Find where the given text appears and provide that cell's center as (x, y) coordinate. 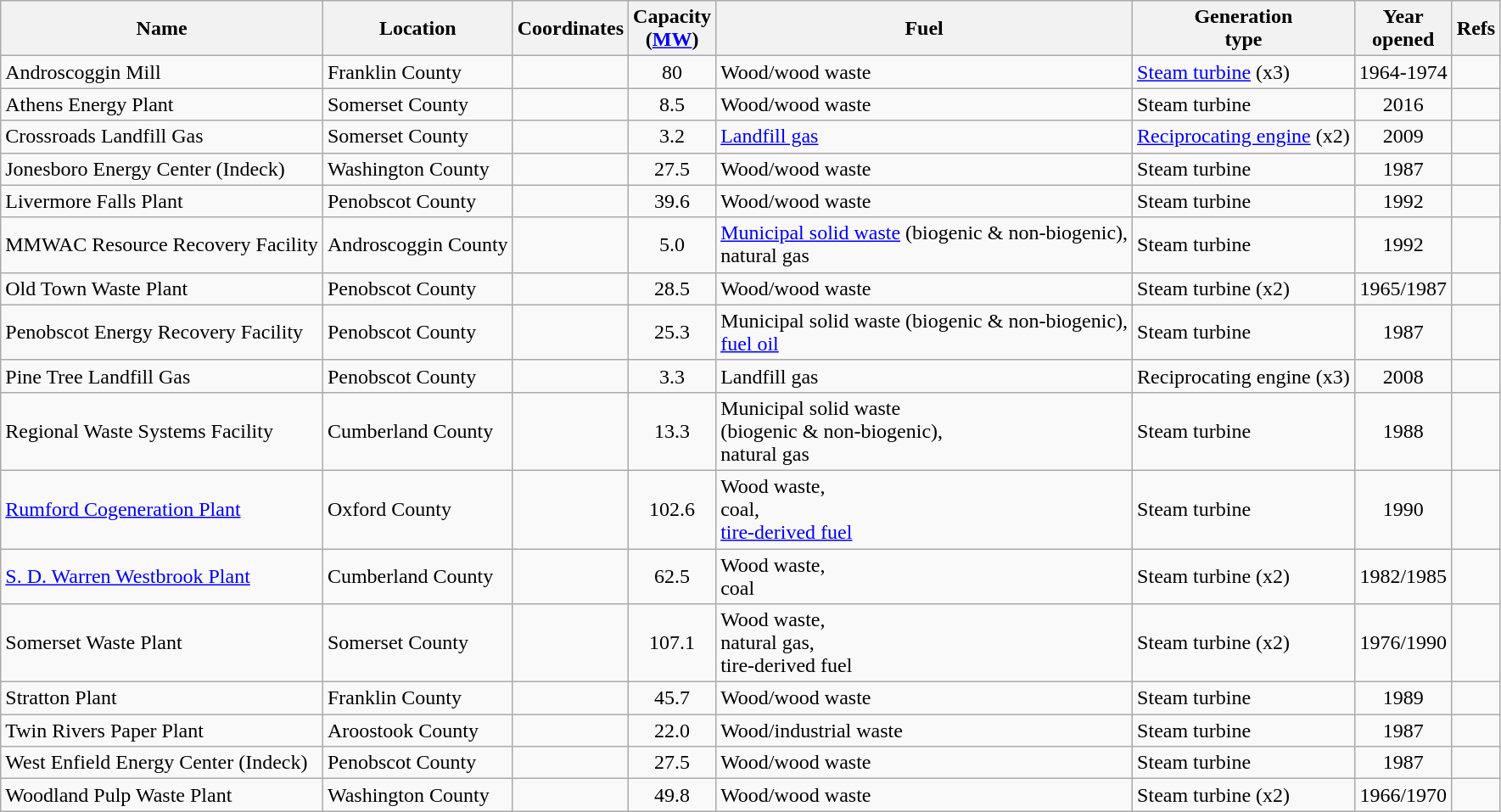
3.3 (672, 376)
Somerset Waste Plant (162, 643)
Crossroads Landfill Gas (162, 137)
Livermore Falls Plant (162, 201)
62.5 (672, 575)
Penobscot Energy Recovery Facility (162, 333)
25.3 (672, 333)
Androscoggin Mill (162, 72)
2008 (1403, 376)
1982/1985 (1403, 575)
3.2 (672, 137)
Athens Energy Plant (162, 104)
102.6 (672, 509)
MMWAC Resource Recovery Facility (162, 244)
1989 (1403, 698)
1964-1974 (1403, 72)
West Enfield Energy Center (Indeck) (162, 763)
Yearopened (1403, 29)
107.1 (672, 643)
Fuel (925, 29)
Jonesboro Energy Center (Indeck) (162, 169)
Androscoggin County (417, 244)
13.3 (672, 431)
2016 (1403, 104)
Municipal solid waste(biogenic & non-biogenic),natural gas (925, 431)
45.7 (672, 698)
Refs (1476, 29)
Woodland Pulp Waste Plant (162, 795)
Aroostook County (417, 731)
Rumford Cogeneration Plant (162, 509)
S. D. Warren Westbrook Plant (162, 575)
8.5 (672, 104)
28.5 (672, 288)
39.6 (672, 201)
Pine Tree Landfill Gas (162, 376)
5.0 (672, 244)
1976/1990 (1403, 643)
Name (162, 29)
22.0 (672, 731)
Wood waste,coal (925, 575)
Stratton Plant (162, 698)
Steam turbine (x3) (1244, 72)
Municipal solid waste (biogenic & non-biogenic),fuel oil (925, 333)
Coordinates (570, 29)
Wood/industrial waste (925, 731)
1966/1970 (1403, 795)
Twin Rivers Paper Plant (162, 731)
Generationtype (1244, 29)
Regional Waste Systems Facility (162, 431)
2009 (1403, 137)
1965/1987 (1403, 288)
1988 (1403, 431)
Municipal solid waste (biogenic & non-biogenic),natural gas (925, 244)
Wood waste,natural gas,tire-derived fuel (925, 643)
49.8 (672, 795)
Capacity(MW) (672, 29)
Reciprocating engine (x2) (1244, 137)
80 (672, 72)
Old Town Waste Plant (162, 288)
Wood waste,coal,tire-derived fuel (925, 509)
1990 (1403, 509)
Oxford County (417, 509)
Reciprocating engine (x3) (1244, 376)
Location (417, 29)
